Return (x, y) of the center of cell containing provided text 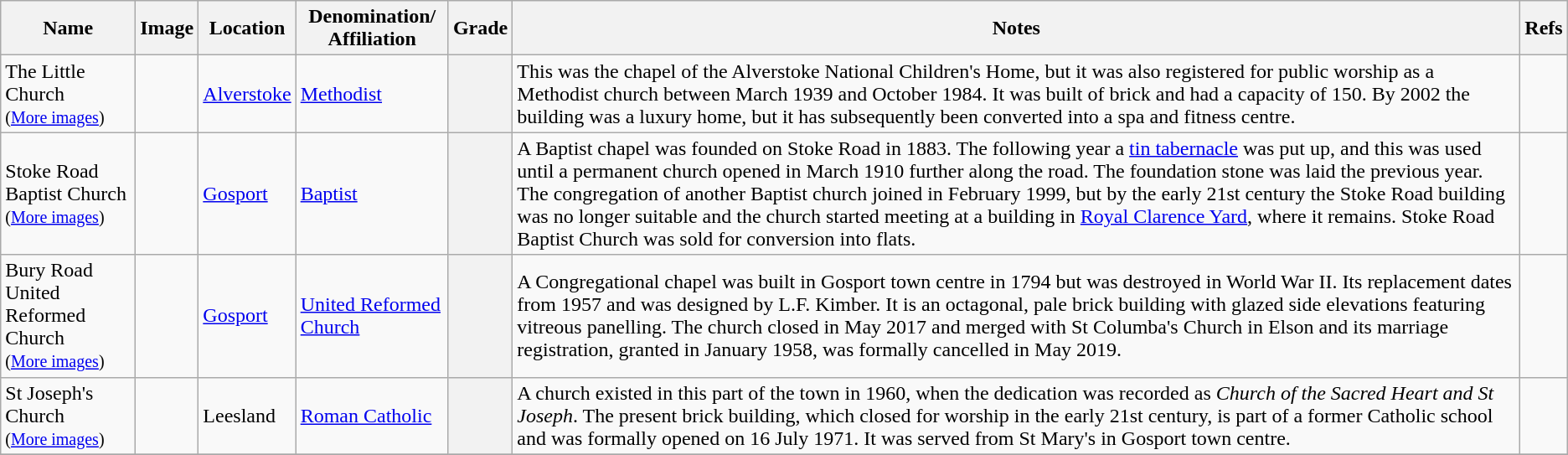
Refs (1544, 28)
Name (69, 28)
Methodist (372, 94)
United Reformed Church (372, 316)
Leesland (247, 416)
Alverstoke (247, 94)
Stoke Road Baptist Church(More images) (69, 194)
Denomination/Affiliation (372, 28)
Grade (480, 28)
The Little Church(More images) (69, 94)
St Joseph's Church(More images) (69, 416)
Roman Catholic (372, 416)
Image (168, 28)
Baptist (372, 194)
Notes (1017, 28)
Location (247, 28)
Bury Road United Reformed Church(More images) (69, 316)
